Determine the [X, Y] coordinate at the center of the cell enclosing the given text.  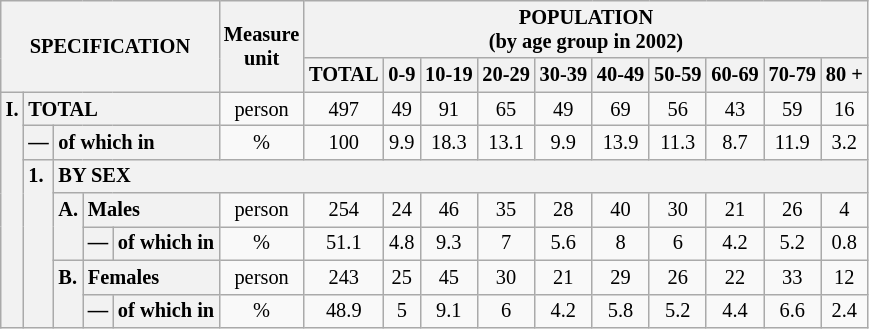
80 + [844, 75]
5.8 [620, 311]
254 [344, 210]
Males [151, 210]
65 [506, 109]
45 [448, 277]
60-69 [734, 75]
20-29 [506, 75]
12 [844, 277]
7 [506, 243]
1. [38, 243]
497 [344, 109]
9.1 [448, 311]
4.8 [402, 243]
6.6 [792, 311]
0.8 [844, 243]
16 [844, 109]
243 [344, 277]
100 [344, 142]
4 [844, 210]
BY SEX [461, 176]
40 [620, 210]
24 [402, 210]
A. [68, 226]
13.1 [506, 142]
56 [678, 109]
11.9 [792, 142]
I. [12, 210]
B. [68, 294]
91 [448, 109]
3.2 [844, 142]
8 [620, 243]
59 [792, 109]
33 [792, 277]
40-49 [620, 75]
SPECIFICATION [110, 46]
Measure unit [262, 46]
Females [151, 277]
POPULATION (by age group in 2002) [586, 29]
10-19 [448, 75]
43 [734, 109]
30-39 [564, 75]
51.1 [344, 243]
5.6 [564, 243]
48.9 [344, 311]
28 [564, 210]
11.3 [678, 142]
22 [734, 277]
70-79 [792, 75]
4.4 [734, 311]
46 [448, 210]
29 [620, 277]
13.9 [620, 142]
0-9 [402, 75]
35 [506, 210]
69 [620, 109]
8.7 [734, 142]
25 [402, 277]
5 [402, 311]
50-59 [678, 75]
18.3 [448, 142]
2.4 [844, 311]
9.3 [448, 243]
